Extract the (X, Y) coordinate from the center of the cell holding the provided text.  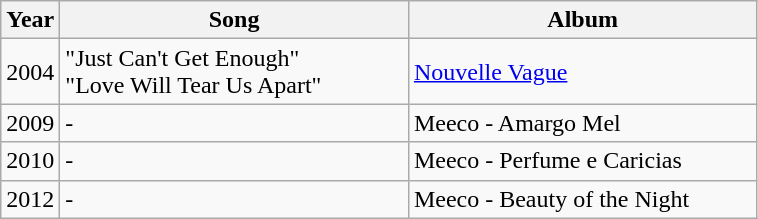
2012 (30, 199)
2004 (30, 72)
"Just Can't Get Enough""Love Will Tear Us Apart" (234, 72)
Meeco - Amargo Mel (582, 123)
2009 (30, 123)
Song (234, 20)
Album (582, 20)
Nouvelle Vague (582, 72)
Year (30, 20)
Meeco - Perfume e Caricias (582, 161)
Meeco - Beauty of the Night (582, 199)
2010 (30, 161)
